Provide the (X, Y) coordinate of the cell's center where the given text is located.  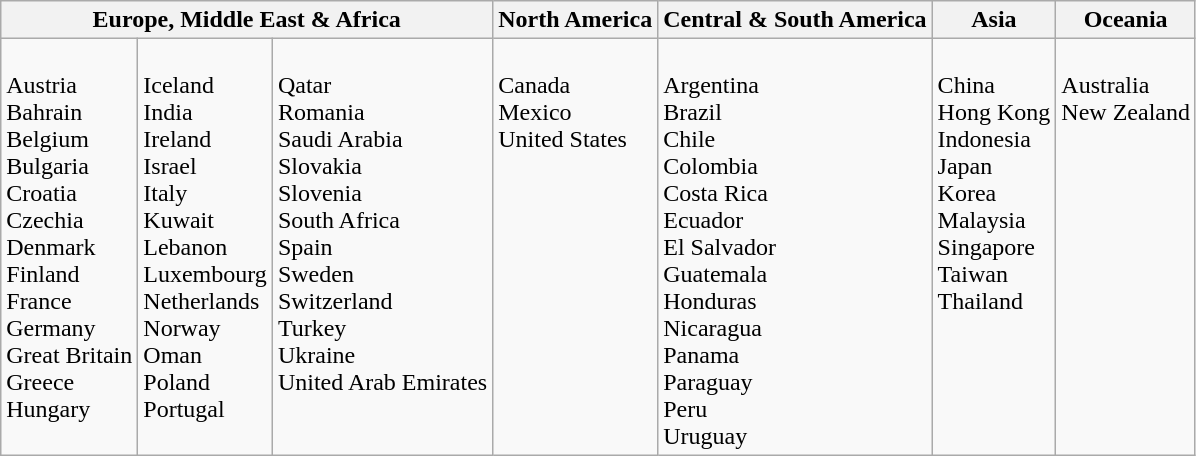
Argentina Brazil Chile Colombia Costa Rica Ecuador El Salvador Guatemala Honduras Nicaragua Panama Paraguay Peru Uruguay (795, 247)
Oceania (1126, 20)
Asia (994, 20)
Qatar Romania Saudi Arabia Slovakia Slovenia South Africa Spain Sweden Switzerland Turkey Ukraine United Arab Emirates (382, 247)
Australia New Zealand (1126, 247)
Iceland India Ireland Israel Italy Kuwait Lebanon Luxembourg Netherlands Norway Oman Poland Portugal (206, 247)
Canada Mexico United States (576, 247)
China Hong Kong Indonesia Japan Korea Malaysia Singapore Taiwan Thailand (994, 247)
North America (576, 20)
Europe, Middle East & Africa (247, 20)
Central & South America (795, 20)
Austria Bahrain Belgium Bulgaria Croatia Czechia Denmark Finland France Germany Great Britain Greece Hungary (70, 247)
